Find where the given text appears and provide that cell's center as [X, Y] coordinate. 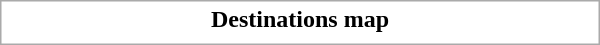
Destinations map [300, 19]
